Return the [X, Y] coordinate for the center point of the cell that contains the specified text.  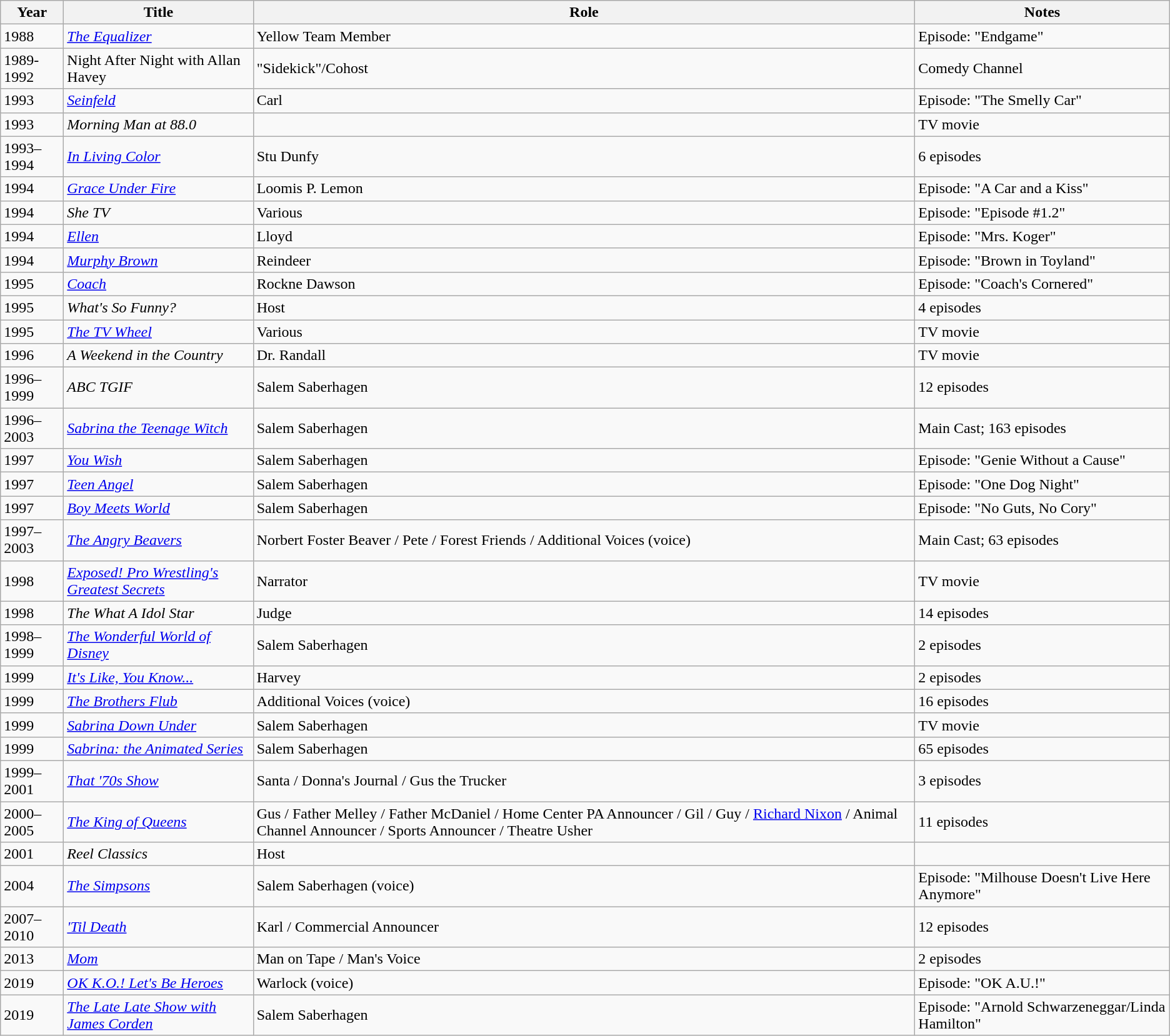
2000–2005 [32, 821]
Yellow Team Member [584, 36]
1998–1999 [32, 645]
6 episodes [1042, 156]
Man on Tape / Man's Voice [584, 959]
Warlock (voice) [584, 983]
Episode: "The Smelly Car" [1042, 101]
'Til Death [159, 927]
Grace Under Fire [159, 189]
1997–2003 [32, 540]
Reel Classics [159, 854]
Morning Man at 88.0 [159, 124]
1999–2001 [32, 781]
"Sidekick"/Cohost [584, 69]
Episode: "Brown in Toyland" [1042, 260]
Dr. Randall [584, 356]
A Weekend in the Country [159, 356]
11 episodes [1042, 821]
Ellen [159, 236]
1996–1999 [32, 387]
Role [584, 12]
Main Cast; 63 episodes [1042, 540]
It's Like, You Know... [159, 677]
Year [32, 12]
OK K.O.! Let's Be Heroes [159, 983]
Episode: "Genie Without a Cause" [1042, 461]
Stu Dunfy [584, 156]
Sabrina Down Under [159, 725]
1989-1992 [32, 69]
Harvey [584, 677]
Karl / Commercial Announcer [584, 927]
Santa / Donna's Journal / Gus the Trucker [584, 781]
Exposed! Pro Wrestling's Greatest Secrets [159, 581]
Mom [159, 959]
You Wish [159, 461]
That '70s Show [159, 781]
Boy Meets World [159, 508]
Night After Night with Allan Havey [159, 69]
The Angry Beavers [159, 540]
Salem Saberhagen (voice) [584, 886]
Episode: "Episode #1.2" [1042, 212]
Additional Voices (voice) [584, 701]
Comedy Channel [1042, 69]
2001 [32, 854]
14 episodes [1042, 613]
ABC TGIF [159, 387]
The Late Late Show with James Corden [159, 1015]
Title [159, 12]
2004 [32, 886]
Judge [584, 613]
Murphy Brown [159, 260]
Teen Angel [159, 484]
Episode: "A Car and a Kiss" [1042, 189]
Narrator [584, 581]
Norbert Foster Beaver / Pete / Forest Friends / Additional Voices (voice) [584, 540]
Episode: "Coach's Cornered" [1042, 284]
What's So Funny? [159, 307]
2013 [32, 959]
The Wonderful World of Disney [159, 645]
The King of Queens [159, 821]
Episode: "Milhouse Doesn't Live Here Anymore" [1042, 886]
The Equalizer [159, 36]
1996 [32, 356]
Episode: "Mrs. Koger" [1042, 236]
1993–1994 [32, 156]
She TV [159, 212]
1996–2003 [32, 429]
The Brothers Flub [159, 701]
Coach [159, 284]
The Simpsons [159, 886]
Loomis P. Lemon [584, 189]
Carl [584, 101]
16 episodes [1042, 701]
2007–2010 [32, 927]
In Living Color [159, 156]
Rockne Dawson [584, 284]
Episode: "Endgame" [1042, 36]
Lloyd [584, 236]
The What A Idol Star [159, 613]
Episode: "Arnold Schwarzeneggar/Linda Hamilton" [1042, 1015]
Episode: "One Dog Night" [1042, 484]
1988 [32, 36]
4 episodes [1042, 307]
3 episodes [1042, 781]
Episode: "No Guts, No Cory" [1042, 508]
Reindeer [584, 260]
Notes [1042, 12]
The TV Wheel [159, 332]
Main Cast; 163 episodes [1042, 429]
65 episodes [1042, 749]
Episode: "OK A.U.!" [1042, 983]
Sabrina the Teenage Witch [159, 429]
Seinfeld [159, 101]
Sabrina: the Animated Series [159, 749]
